Return the (X, Y) coordinate for the center point of the cell that contains the specified text.  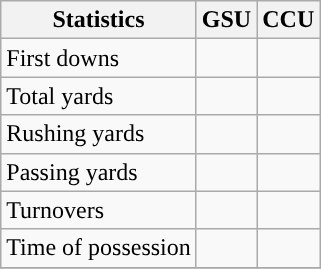
CCU (288, 20)
Total yards (99, 96)
Rushing yards (99, 134)
Turnovers (99, 210)
First downs (99, 58)
Statistics (99, 20)
GSU (226, 20)
Time of possession (99, 248)
Passing yards (99, 172)
